Return (x, y) of the center of cell containing provided text 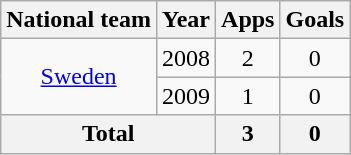
Sweden (79, 77)
Year (186, 20)
2009 (186, 96)
2008 (186, 58)
3 (248, 134)
Goals (315, 20)
2 (248, 58)
1 (248, 96)
Total (108, 134)
Apps (248, 20)
National team (79, 20)
